Return (x, y) of the center of cell containing provided text 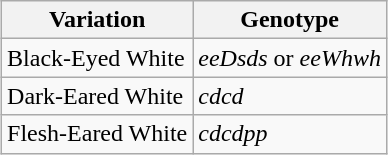
eeDsds or eeWhwh (290, 58)
Black-Eyed White (98, 58)
Dark-Eared White (98, 96)
Flesh-Eared White (98, 134)
Genotype (290, 20)
Variation (98, 20)
cdcdpp (290, 134)
cdcd (290, 96)
